Provide the (x, y) coordinate of the cell's center where the given text is located.  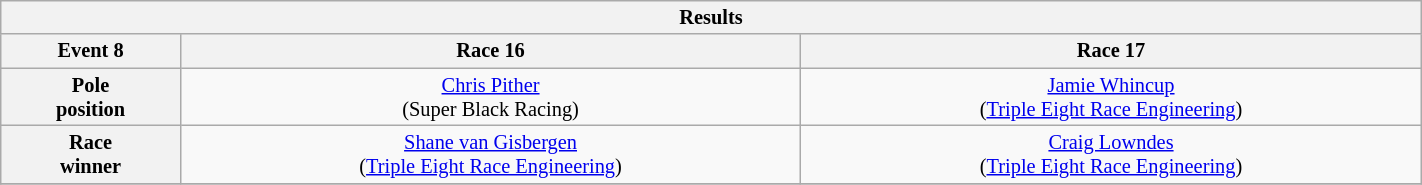
Results (711, 17)
Shane van Gisbergen(Triple Eight Race Engineering) (490, 154)
Racewinner (91, 154)
Poleposition (91, 97)
Craig Lowndes(Triple Eight Race Engineering) (1111, 154)
Chris Pither(Super Black Racing) (490, 97)
Race 16 (490, 51)
Race 17 (1111, 51)
Event 8 (91, 51)
Jamie Whincup(Triple Eight Race Engineering) (1111, 97)
